Determine the [X, Y] coordinate at the center of the cell enclosing the given text.  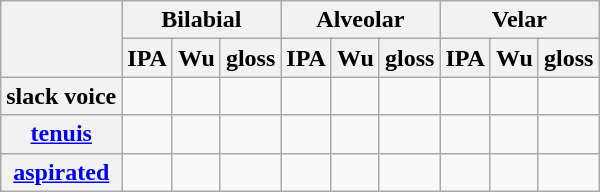
Velar [520, 20]
tenuis [62, 134]
Alveolar [360, 20]
aspirated [62, 172]
slack voice [62, 96]
Bilabial [202, 20]
